Capture the cell that displays the provided text and extract its (X, Y) central coordinate. 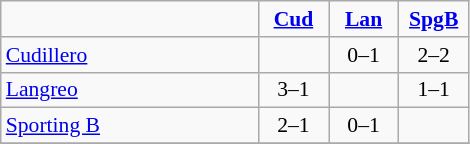
Sporting B (130, 126)
2–2 (434, 55)
2–1 (293, 126)
1–1 (434, 90)
Cudillero (130, 55)
Lan (363, 19)
SpgB (434, 19)
3–1 (293, 90)
Cud (293, 19)
Langreo (130, 90)
